Pinpoint the cell where the given text exists, returning its [X, Y] midpoint coordinate. 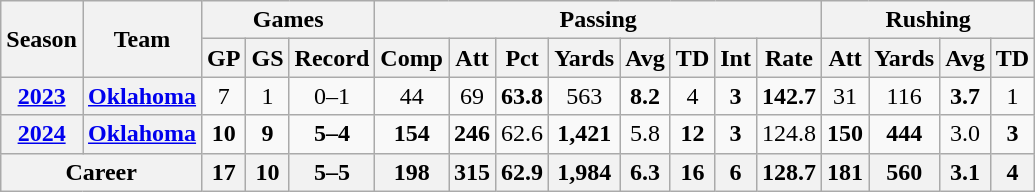
2023 [42, 96]
128.7 [788, 172]
Rate [788, 58]
246 [472, 134]
Record [332, 58]
142.7 [788, 96]
9 [268, 134]
Games [288, 20]
181 [846, 172]
Passing [598, 20]
63.8 [522, 96]
5–5 [332, 172]
560 [904, 172]
Int [736, 58]
3.1 [966, 172]
31 [846, 96]
198 [412, 172]
116 [904, 96]
GS [268, 58]
1,421 [584, 134]
Pct [522, 58]
2024 [42, 134]
GP [224, 58]
62.9 [522, 172]
3.0 [966, 134]
5–4 [332, 134]
563 [584, 96]
6 [736, 172]
69 [472, 96]
3.7 [966, 96]
5.8 [646, 134]
12 [692, 134]
Season [42, 39]
1,984 [584, 172]
154 [412, 134]
17 [224, 172]
150 [846, 134]
Career [102, 172]
8.2 [646, 96]
16 [692, 172]
Rushing [928, 20]
62.6 [522, 134]
444 [904, 134]
124.8 [788, 134]
44 [412, 96]
315 [472, 172]
0–1 [332, 96]
Team [142, 39]
6.3 [646, 172]
7 [224, 96]
Comp [412, 58]
